Pinpoint the cell where the given text exists, returning its (X, Y) midpoint coordinate. 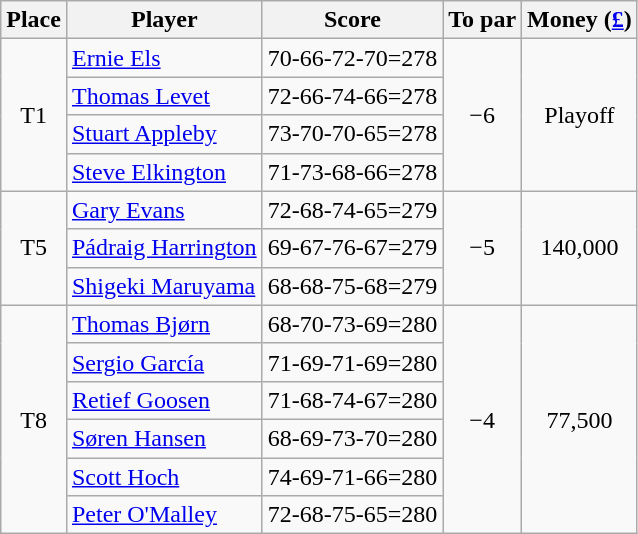
72-68-75-65=280 (352, 515)
Scott Hoch (164, 477)
T8 (34, 419)
Søren Hansen (164, 438)
T1 (34, 115)
Money (£) (580, 20)
68-69-73-70=280 (352, 438)
Peter O'Malley (164, 515)
74-69-71-66=280 (352, 477)
Playoff (580, 115)
Retief Goosen (164, 400)
Thomas Bjørn (164, 324)
Thomas Levet (164, 96)
T5 (34, 248)
72-66-74-66=278 (352, 96)
68-68-75-68=279 (352, 286)
68-70-73-69=280 (352, 324)
Pádraig Harrington (164, 248)
71-68-74-67=280 (352, 400)
Gary Evans (164, 210)
Place (34, 20)
Score (352, 20)
77,500 (580, 419)
Shigeki Maruyama (164, 286)
Sergio García (164, 362)
Stuart Appleby (164, 134)
Steve Elkington (164, 172)
73-70-70-65=278 (352, 134)
71-69-71-69=280 (352, 362)
−4 (482, 419)
Player (164, 20)
−6 (482, 115)
−5 (482, 248)
69-67-76-67=279 (352, 248)
72-68-74-65=279 (352, 210)
71-73-68-66=278 (352, 172)
140,000 (580, 248)
To par (482, 20)
70-66-72-70=278 (352, 58)
Ernie Els (164, 58)
